Scan for the cell matching the given text and deliver its (X, Y) coordinate at center. 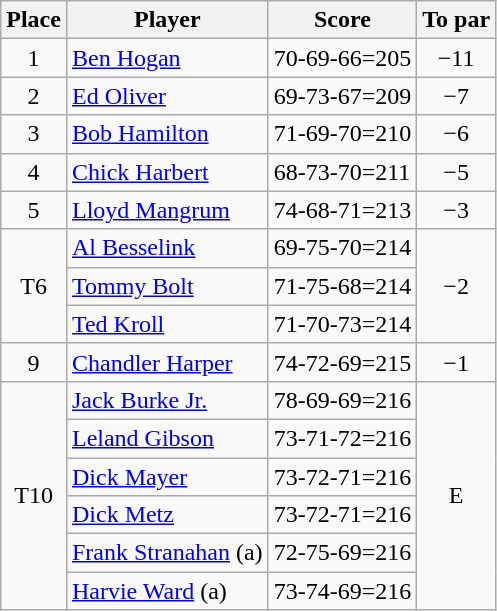
73-74-69=216 (342, 591)
Lloyd Mangrum (167, 210)
73-71-72=216 (342, 438)
5 (34, 210)
78-69-69=216 (342, 400)
T10 (34, 495)
Dick Mayer (167, 477)
Score (342, 20)
71-70-73=214 (342, 324)
2 (34, 96)
69-75-70=214 (342, 248)
Harvie Ward (a) (167, 591)
1 (34, 58)
69-73-67=209 (342, 96)
Ben Hogan (167, 58)
Dick Metz (167, 515)
−1 (456, 362)
−3 (456, 210)
Bob Hamilton (167, 134)
74-72-69=215 (342, 362)
T6 (34, 286)
Leland Gibson (167, 438)
71-69-70=210 (342, 134)
68-73-70=211 (342, 172)
Player (167, 20)
To par (456, 20)
70-69-66=205 (342, 58)
Jack Burke Jr. (167, 400)
9 (34, 362)
E (456, 495)
−5 (456, 172)
−11 (456, 58)
Place (34, 20)
Frank Stranahan (a) (167, 553)
Chandler Harper (167, 362)
4 (34, 172)
−7 (456, 96)
−2 (456, 286)
−6 (456, 134)
3 (34, 134)
Tommy Bolt (167, 286)
Ted Kroll (167, 324)
71-75-68=214 (342, 286)
Chick Harbert (167, 172)
Ed Oliver (167, 96)
72-75-69=216 (342, 553)
Al Besselink (167, 248)
74-68-71=213 (342, 210)
